For the text-containing cell, return its midpoint in (x, y) coordinate format. 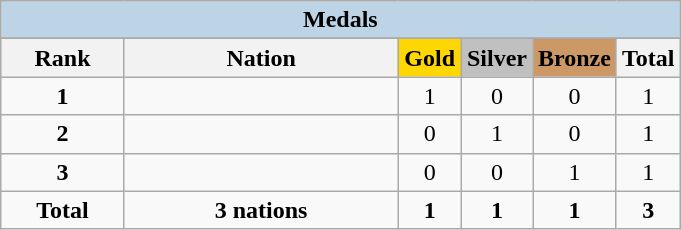
Nation (261, 58)
2 (63, 134)
Silver (496, 58)
Gold (430, 58)
Bronze (574, 58)
3 nations (261, 210)
Rank (63, 58)
Medals (340, 20)
